Find where the given text appears and provide that cell's center as (x, y) coordinate. 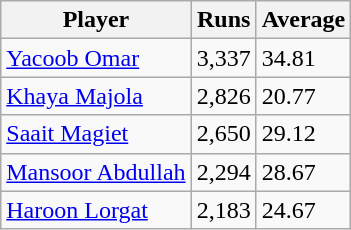
28.67 (304, 172)
Haroon Lorgat (96, 210)
24.67 (304, 210)
Saait Magiet (96, 134)
Runs (224, 20)
2,826 (224, 96)
Mansoor Abdullah (96, 172)
2,650 (224, 134)
3,337 (224, 58)
2,294 (224, 172)
Average (304, 20)
Player (96, 20)
20.77 (304, 96)
Khaya Majola (96, 96)
29.12 (304, 134)
Yacoob Omar (96, 58)
2,183 (224, 210)
34.81 (304, 58)
